Extract the [x, y] coordinate from the center of the cell holding the provided text.  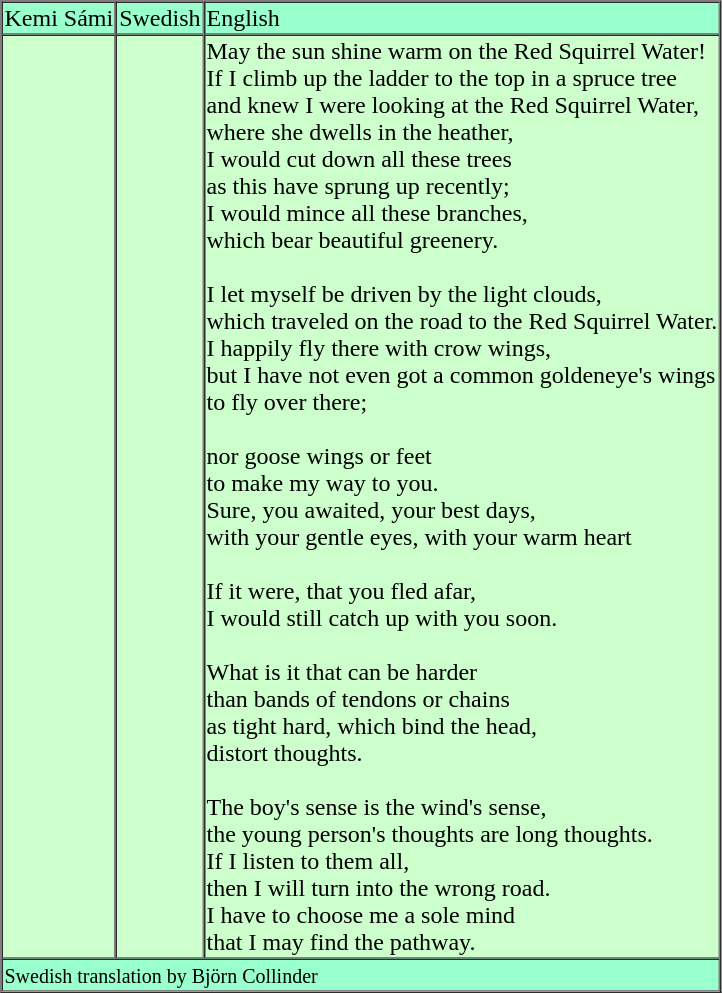
English [462, 18]
Swedish translation by Björn Collinder [362, 974]
Swedish [160, 18]
Kemi Sámi [60, 18]
